Determine the (X, Y) coordinate at the center of the cell enclosing the given text.  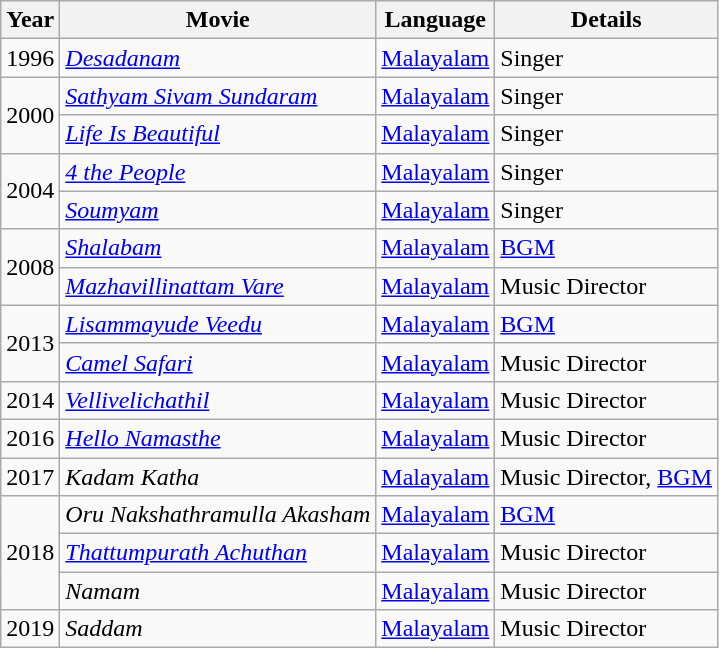
Vellivelichathil (218, 400)
1996 (30, 58)
2016 (30, 438)
Thattumpurath Achuthan (218, 553)
Saddam (218, 629)
Life Is Beautiful (218, 134)
2017 (30, 477)
Details (606, 20)
Lisammayude Veedu (218, 324)
2013 (30, 343)
2008 (30, 267)
4 the People (218, 172)
Soumyam (218, 210)
Desadanam (218, 58)
Camel Safari (218, 362)
Mazhavillinattam Vare (218, 286)
Year (30, 20)
Sathyam Sivam Sundaram (218, 96)
Shalabam (218, 248)
2019 (30, 629)
Music Director, BGM (606, 477)
Oru Nakshathramulla Akasham (218, 515)
Kadam Katha (218, 477)
2018 (30, 553)
2004 (30, 191)
Movie (218, 20)
Hello Namasthe (218, 438)
2014 (30, 400)
2000 (30, 115)
Namam (218, 591)
Language (436, 20)
